Locate the cell with the specified text and output its (x, y) center coordinate. 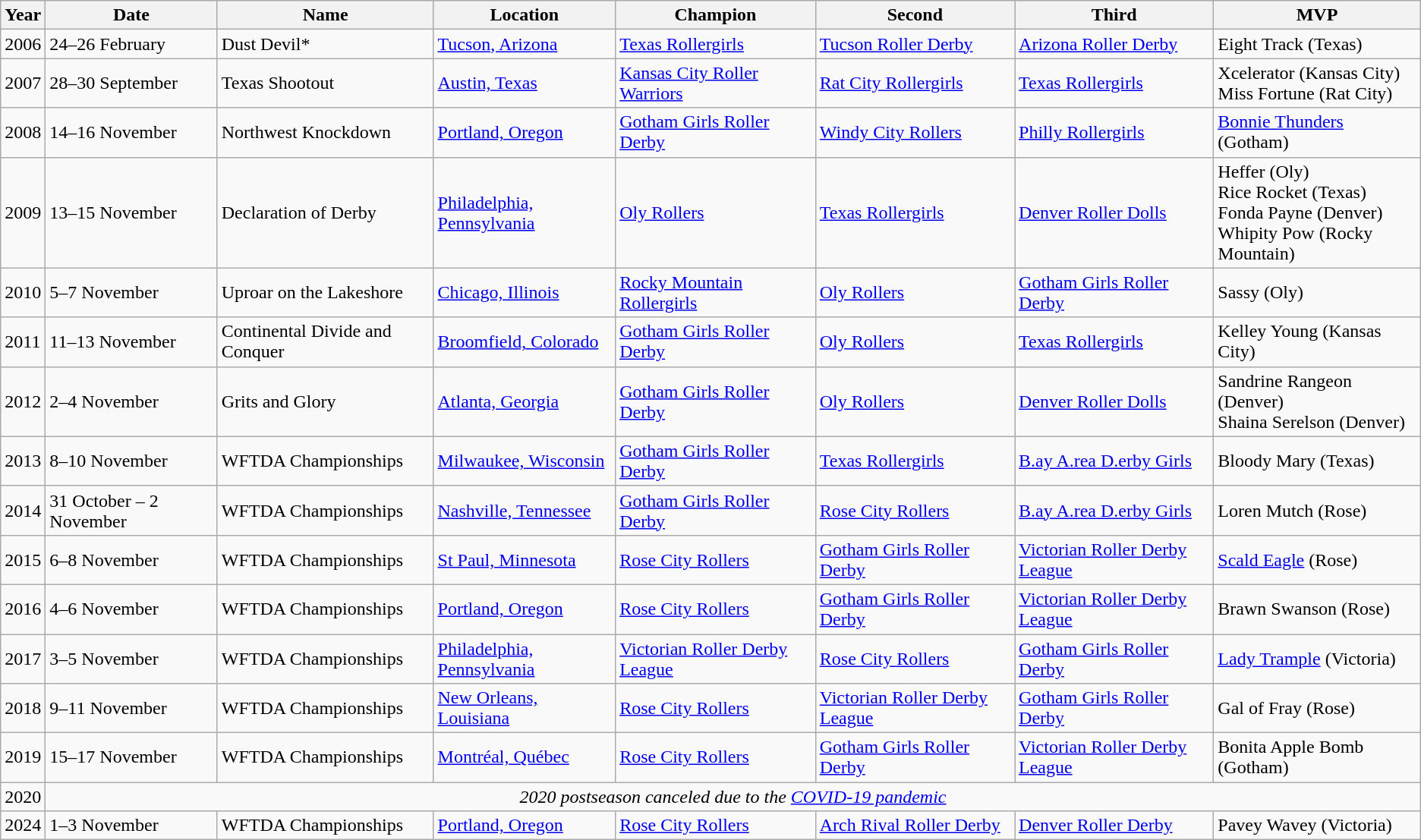
1–3 November (131, 826)
Lady Trample (Victoria) (1317, 659)
4–6 November (131, 609)
2011 (23, 341)
6–8 November (131, 560)
Second (915, 15)
Pavey Wavey (Victoria) (1317, 826)
14–16 November (131, 132)
MVP (1317, 15)
2007 (23, 83)
St Paul, Minnesota (525, 560)
Nashville, Tennessee (525, 510)
2020 postseason canceled due to the COVID-19 pandemic (733, 797)
Rocky Mountain Rollergirls (716, 293)
2010 (23, 293)
9–11 November (131, 709)
Tucson Roller Derby (915, 44)
Tucson, Arizona (525, 44)
Windy City Rollers (915, 132)
15–17 November (131, 757)
New Orleans, Louisiana (525, 709)
Texas Shootout (325, 83)
Bloody Mary (Texas) (1317, 461)
2018 (23, 709)
Location (525, 15)
2015 (23, 560)
2012 (23, 401)
8–10 November (131, 461)
Sassy (Oly) (1317, 293)
2016 (23, 609)
2019 (23, 757)
Gal of Fray (Rose) (1317, 709)
Date (131, 15)
11–13 November (131, 341)
Grits and Glory (325, 401)
2009 (23, 212)
Atlanta, Georgia (525, 401)
Bonita Apple Bomb (Gotham) (1317, 757)
2006 (23, 44)
Milwaukee, Wisconsin (525, 461)
Arizona Roller Derby (1114, 44)
Montréal, Québec (525, 757)
Scald Eagle (Rose) (1317, 560)
Arch Rival Roller Derby (915, 826)
28–30 September (131, 83)
Chicago, Illinois (525, 293)
2020 (23, 797)
Third (1114, 15)
2014 (23, 510)
2024 (23, 826)
Year (23, 15)
Rat City Rollergirls (915, 83)
2008 (23, 132)
2–4 November (131, 401)
Denver Roller Derby (1114, 826)
Heffer (Oly)Rice Rocket (Texas)Fonda Payne (Denver)Whipity Pow (Rocky Mountain) (1317, 212)
Continental Divide and Conquer (325, 341)
Bonnie Thunders (Gotham) (1317, 132)
13–15 November (131, 212)
24–26 February (131, 44)
2013 (23, 461)
Uproar on the Lakeshore (325, 293)
Broomfield, Colorado (525, 341)
Champion (716, 15)
Dust Devil* (325, 44)
Kansas City Roller Warriors (716, 83)
2017 (23, 659)
Name (325, 15)
Sandrine Rangeon (Denver)Shaina Serelson (Denver) (1317, 401)
Philly Rollergirls (1114, 132)
Kelley Young (Kansas City) (1317, 341)
Xcelerator (Kansas City)Miss Fortune (Rat City) (1317, 83)
Eight Track (Texas) (1317, 44)
Austin, Texas (525, 83)
Northwest Knockdown (325, 132)
Declaration of Derby (325, 212)
3–5 November (131, 659)
Brawn Swanson (Rose) (1317, 609)
5–7 November (131, 293)
31 October – 2 November (131, 510)
Loren Mutch (Rose) (1317, 510)
